Extract the [x, y] coordinate from the center of the cell holding the provided text.  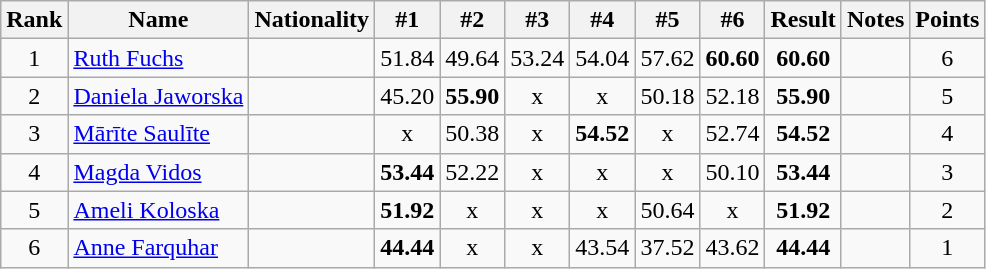
53.24 [538, 58]
Name [158, 20]
#5 [668, 20]
Magda Vidos [158, 172]
50.18 [668, 96]
51.84 [408, 58]
52.74 [732, 134]
#4 [602, 20]
Ruth Fuchs [158, 58]
Nationality [312, 20]
Result [803, 20]
49.64 [472, 58]
#1 [408, 20]
#2 [472, 20]
Points [948, 20]
#6 [732, 20]
Ameli Koloska [158, 210]
57.62 [668, 58]
43.54 [602, 248]
37.52 [668, 248]
50.64 [668, 210]
50.38 [472, 134]
54.04 [602, 58]
#3 [538, 20]
Mārīte Saulīte [158, 134]
43.62 [732, 248]
Rank [34, 20]
52.18 [732, 96]
50.10 [732, 172]
45.20 [408, 96]
52.22 [472, 172]
Daniela Jaworska [158, 96]
Anne Farquhar [158, 248]
Notes [875, 20]
